Locate the cell with the specified text and output its [x, y] center coordinate. 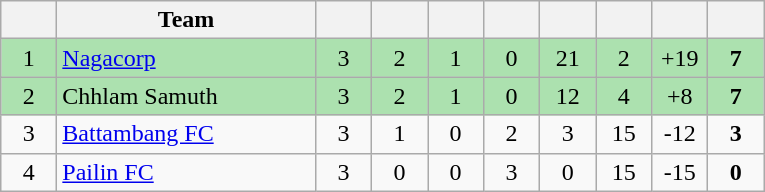
-12 [680, 134]
Team [186, 20]
+8 [680, 96]
Battambang FC [186, 134]
-15 [680, 172]
Chhlam Samuth [186, 96]
+19 [680, 58]
21 [568, 58]
Pailin FC [186, 172]
Nagacorp [186, 58]
12 [568, 96]
